Output the [x, y] coordinate of the center of the cell containing the given text.  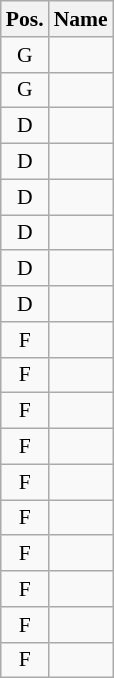
Pos. [25, 19]
Name [81, 19]
